Determine the [x, y] coordinate at the center of the cell enclosing the given text.  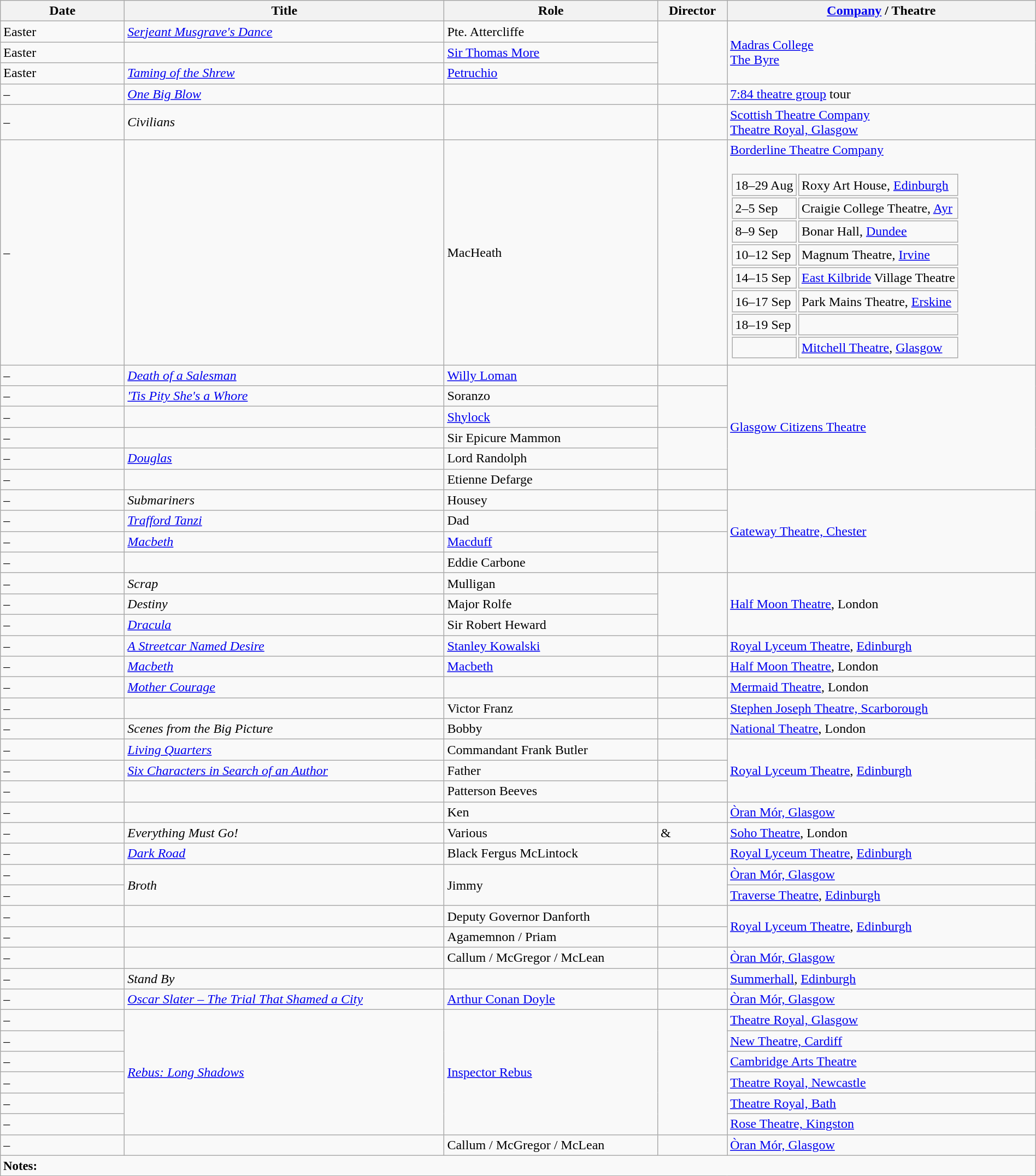
East Kilbride Village Theatre [879, 278]
Bonar Hall, Dundee [879, 232]
Gateway Theatre, Chester [882, 531]
& [693, 833]
Bobby [551, 729]
Everything Must Go! [284, 833]
Rose Theatre, Kingston [882, 1124]
Madras CollegeThe Byre [882, 52]
8–9 Sep [764, 232]
Director [693, 11]
Housey [551, 500]
Pte. Attercliffe [551, 32]
Macduff [551, 542]
Dad [551, 521]
Major Rolfe [551, 604]
Stand By [284, 979]
Park Mains Theatre, Erskine [879, 301]
Soho Theatre, London [882, 833]
Theatre Royal, Newcastle [882, 1083]
Black Fergus McLintock [551, 854]
10–12 Sep [764, 255]
Sir Robert Heward [551, 625]
Various [551, 833]
Title [284, 11]
Mermaid Theatre, London [882, 687]
Mitchell Theatre, Glasgow [879, 348]
Victor Franz [551, 708]
Willy Loman [551, 375]
Company / Theatre [882, 11]
Civilians [284, 122]
Glasgow Citizens Theatre [882, 427]
Petruchio [551, 73]
Taming of the Shrew [284, 73]
Summerhall, Edinburgh [882, 979]
Inspector Rebus [551, 1072]
Lord Randolph [551, 458]
Scottish Theatre CompanyTheatre Royal, Glasgow [882, 122]
Stephen Joseph Theatre, Scarborough [882, 708]
Six Characters in Search of an Author [284, 771]
Sir Epicure Mammon [551, 438]
Scenes from the Big Picture [284, 729]
Theatre Royal, Glasgow [882, 1020]
16–17 Sep [764, 301]
Douglas [284, 458]
Deputy Governor Danforth [551, 916]
Death of a Salesman [284, 375]
Mulligan [551, 583]
18–19 Sep [764, 325]
A Streetcar Named Desire [284, 645]
Submariners [284, 500]
18–29 Aug [764, 185]
Stanley Kowalski [551, 645]
One Big Blow [284, 94]
Commandant Frank Butler [551, 750]
Dracula [284, 625]
National Theatre, London [882, 729]
MacHeath [551, 252]
Serjeant Musgrave's Dance [284, 32]
2–5 Sep [764, 208]
Craigie College Theatre, Ayr [879, 208]
Role [551, 11]
Sir Thomas More [551, 52]
Father [551, 771]
Magnum Theatre, Irvine [879, 255]
Theatre Royal, Bath [882, 1103]
Oscar Slater – The Trial That Shamed a City [284, 999]
Soranzo [551, 396]
Rebus: Long Shadows [284, 1072]
Shylock [551, 417]
New Theatre, Cardiff [882, 1041]
Roxy Art House, Edinburgh [879, 185]
Etienne Defarge [551, 479]
Jimmy [551, 885]
Date [62, 11]
Scrap [284, 583]
Destiny [284, 604]
Agamemnon / Priam [551, 937]
7:84 theatre group tour [882, 94]
Mother Courage [284, 687]
Arthur Conan Doyle [551, 999]
'Tis Pity She's a Whore [284, 396]
Trafford Tanzi [284, 521]
Traverse Theatre, Edinburgh [882, 895]
Eddie Carbone [551, 562]
Cambridge Arts Theatre [882, 1062]
Dark Road [284, 854]
Broth [284, 885]
Living Quarters [284, 750]
Ken [551, 812]
Notes: [518, 1166]
Patterson Beeves [551, 791]
14–15 Sep [764, 278]
